Return the (x, y) coordinate for the center point of the cell that contains the specified text.  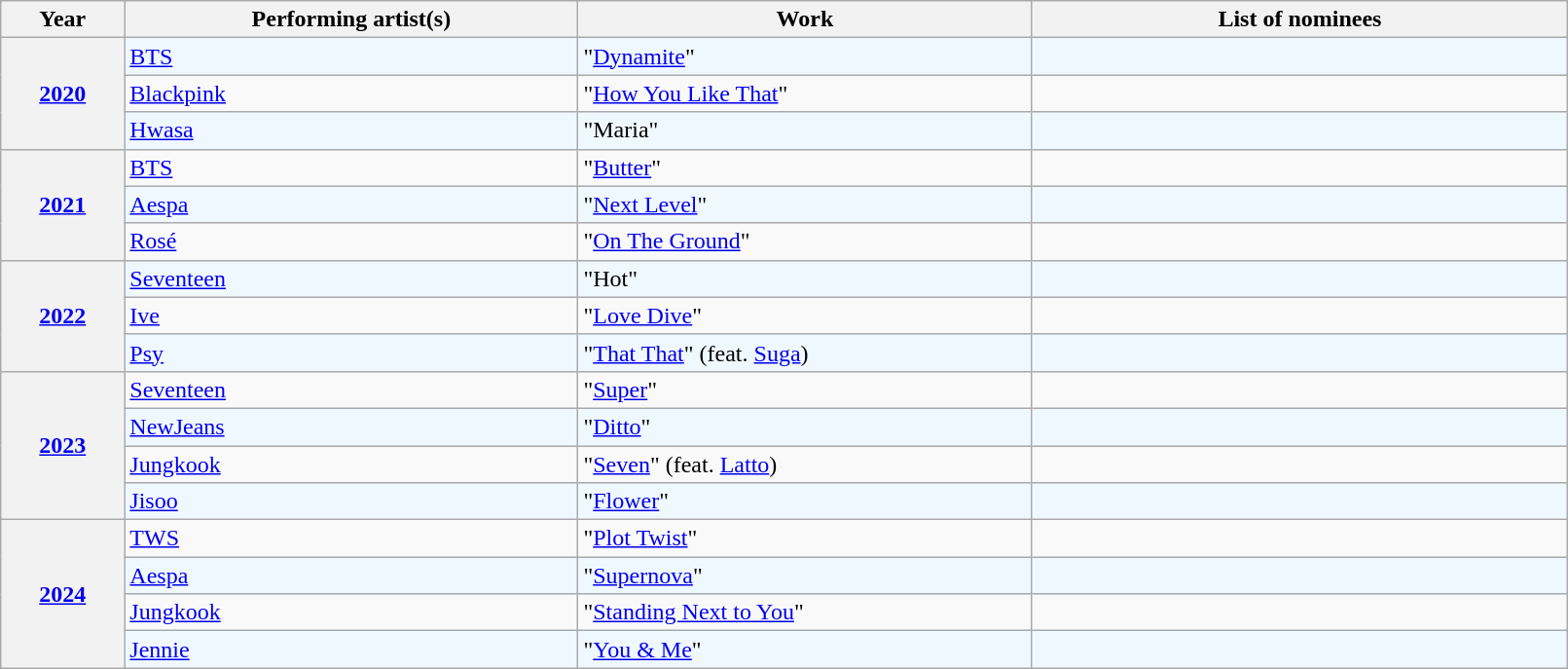
"Super" (805, 390)
Psy (351, 353)
"Maria" (805, 130)
Jisoo (351, 502)
"Standing Next to You" (805, 613)
Jennie (351, 650)
"Next Level" (805, 204)
2021 (62, 204)
Blackpink (351, 93)
"You & Me" (805, 650)
"Ditto" (805, 427)
Work (805, 19)
"Hot" (805, 279)
"Seven" (feat. Latto) (805, 465)
"Butter" (805, 167)
Ive (351, 316)
"Dynamite" (805, 56)
"Supernova" (805, 576)
TWS (351, 539)
List of nominees (1300, 19)
"Plot Twist" (805, 539)
"Flower" (805, 502)
"Love Dive" (805, 316)
2022 (62, 316)
2023 (62, 445)
2020 (62, 93)
Year (62, 19)
"How You Like That" (805, 93)
2024 (62, 594)
"On The Ground" (805, 242)
"That That" (feat. Suga) (805, 353)
NewJeans (351, 427)
Hwasa (351, 130)
Rosé (351, 242)
Performing artist(s) (351, 19)
